From the cell containing the given text, extract its center point as (x, y) coordinate. 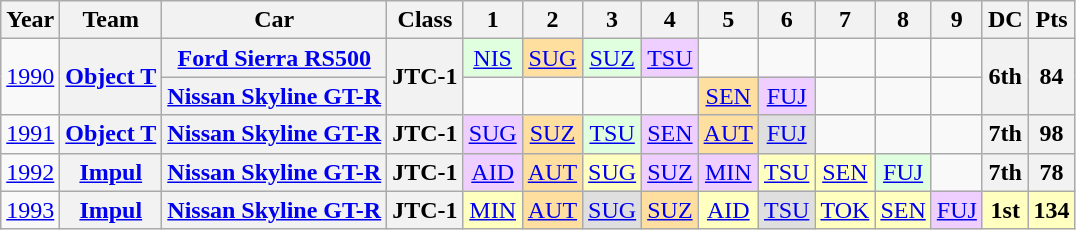
TOK (845, 210)
1992 (30, 172)
6 (786, 20)
Year (30, 20)
DC (1005, 20)
7 (845, 20)
9 (956, 20)
6th (1005, 77)
2 (552, 20)
5 (728, 20)
1990 (30, 77)
8 (903, 20)
Pts (1052, 20)
1st (1005, 210)
3 (612, 20)
78 (1052, 172)
134 (1052, 210)
1 (492, 20)
NIS (492, 58)
4 (670, 20)
1993 (30, 210)
Car (274, 20)
1991 (30, 134)
98 (1052, 134)
Ford Sierra RS500 (274, 58)
Class (425, 20)
84 (1052, 77)
Team (111, 20)
